Detect which cell encompasses the target text, then output its [x, y] center coordinate. 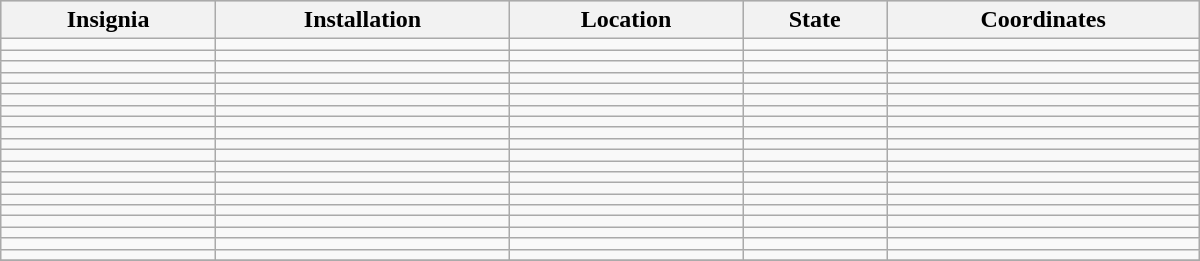
Installation [362, 20]
Location [626, 20]
Insignia [108, 20]
State [815, 20]
Coordinates [1043, 20]
